Extract the [x, y] coordinate from the center of the cell holding the provided text.  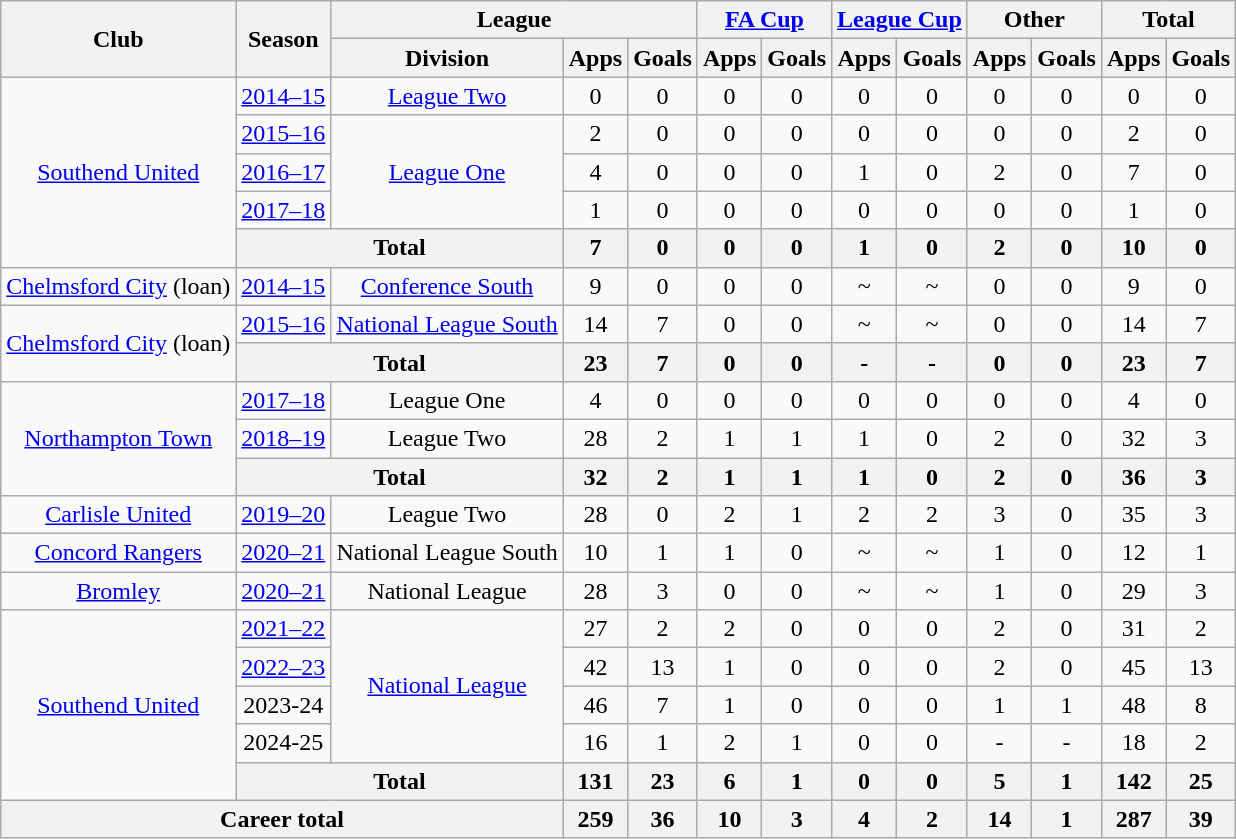
12 [1133, 553]
FA Cup [764, 20]
287 [1133, 819]
27 [595, 629]
35 [1133, 515]
2019–20 [284, 515]
Other [1034, 20]
Bromley [118, 591]
Division [447, 58]
16 [595, 743]
5 [999, 781]
29 [1133, 591]
Season [284, 39]
131 [595, 781]
46 [595, 705]
45 [1133, 667]
39 [1201, 819]
42 [595, 667]
2018–19 [284, 438]
48 [1133, 705]
Northampton Town [118, 438]
Conference South [447, 286]
142 [1133, 781]
8 [1201, 705]
Club [118, 39]
259 [595, 819]
2016–17 [284, 172]
6 [729, 781]
2022–23 [284, 667]
Concord Rangers [118, 553]
2024-25 [284, 743]
25 [1201, 781]
2023-24 [284, 705]
League Cup [900, 20]
Career total [282, 819]
Carlisle United [118, 515]
18 [1133, 743]
31 [1133, 629]
League [514, 20]
2021–22 [284, 629]
